Locate the cell with the specified text and output its [x, y] center coordinate. 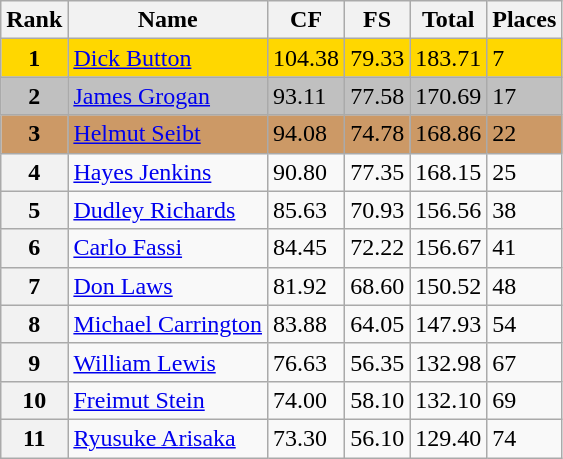
Freimut Stein [168, 400]
83.88 [306, 324]
168.15 [448, 172]
1 [34, 58]
Rank [34, 20]
170.69 [448, 96]
64.05 [378, 324]
77.58 [378, 96]
104.38 [306, 58]
68.60 [378, 286]
56.10 [378, 438]
147.93 [448, 324]
74.00 [306, 400]
72.22 [378, 248]
67 [524, 362]
56.35 [378, 362]
69 [524, 400]
Dick Button [168, 58]
183.71 [448, 58]
FS [378, 20]
81.92 [306, 286]
156.67 [448, 248]
38 [524, 210]
James Grogan [168, 96]
132.10 [448, 400]
Helmut Seibt [168, 134]
8 [34, 324]
3 [34, 134]
74.78 [378, 134]
156.56 [448, 210]
25 [524, 172]
10 [34, 400]
CF [306, 20]
Carlo Fassi [168, 248]
5 [34, 210]
4 [34, 172]
Name [168, 20]
132.98 [448, 362]
Places [524, 20]
93.11 [306, 96]
Hayes Jenkins [168, 172]
70.93 [378, 210]
Don Laws [168, 286]
54 [524, 324]
85.63 [306, 210]
84.45 [306, 248]
William Lewis [168, 362]
48 [524, 286]
150.52 [448, 286]
58.10 [378, 400]
Dudley Richards [168, 210]
11 [34, 438]
76.63 [306, 362]
Ryusuke Arisaka [168, 438]
79.33 [378, 58]
6 [34, 248]
73.30 [306, 438]
17 [524, 96]
9 [34, 362]
41 [524, 248]
94.08 [306, 134]
74 [524, 438]
168.86 [448, 134]
2 [34, 96]
22 [524, 134]
90.80 [306, 172]
Michael Carrington [168, 324]
Total [448, 20]
129.40 [448, 438]
77.35 [378, 172]
